Identify which cell holds the provided text, then report its [X, Y] central coordinate. 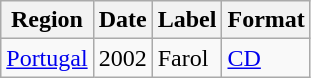
Format [266, 20]
Region [47, 20]
CD [266, 58]
2002 [122, 58]
Label [187, 20]
Portugal [47, 58]
Date [122, 20]
Farol [187, 58]
